Determine the (x, y) coordinate at the center of the cell enclosing the given text.  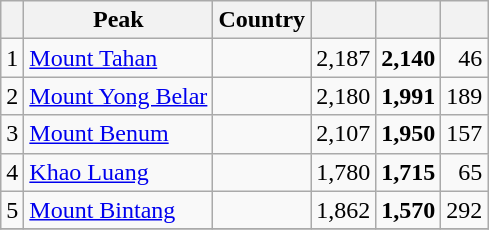
4 (12, 172)
292 (464, 210)
Mount Benum (118, 134)
2,180 (344, 96)
2,187 (344, 58)
Mount Bintang (118, 210)
2,107 (344, 134)
157 (464, 134)
Mount Yong Belar (118, 96)
Khao Luang (118, 172)
1,950 (408, 134)
46 (464, 58)
Peak (118, 20)
Country (262, 20)
1,715 (408, 172)
1 (12, 58)
1,991 (408, 96)
1,862 (344, 210)
Mount Tahan (118, 58)
65 (464, 172)
1,570 (408, 210)
2,140 (408, 58)
3 (12, 134)
5 (12, 210)
2 (12, 96)
1,780 (344, 172)
189 (464, 96)
